Scan for the cell matching the given text and deliver its (X, Y) coordinate at center. 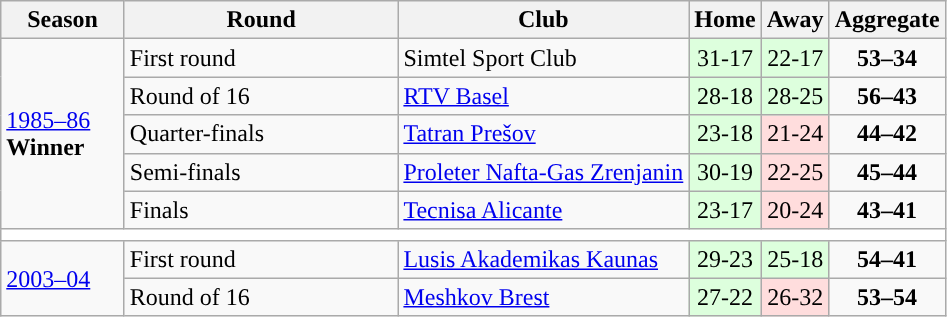
Season (63, 20)
30-19 (725, 172)
20-24 (795, 210)
43–41 (887, 210)
22-25 (795, 172)
31-17 (725, 58)
Meshkov Brest (544, 297)
Simtel Sport Club (544, 58)
2003–04 (63, 278)
Club (544, 20)
Away (795, 20)
Aggregate (887, 20)
29-23 (725, 259)
25-18 (795, 259)
45–44 (887, 172)
23-17 (725, 210)
Home (725, 20)
Proleter Nafta-Gas Zrenjanin (544, 172)
1985–86 Winner (63, 134)
26-32 (795, 297)
54–41 (887, 259)
53–34 (887, 58)
28-25 (795, 96)
21-24 (795, 134)
53–54 (887, 297)
Round (261, 20)
23-18 (725, 134)
Quarter-finals (261, 134)
Tatran Prešov (544, 134)
RTV Basel (544, 96)
28-18 (725, 96)
44–42 (887, 134)
Lusis Akademikas Kaunas (544, 259)
Finals (261, 210)
56–43 (887, 96)
22-17 (795, 58)
Tecnisa Alicante (544, 210)
Semi-finals (261, 172)
27-22 (725, 297)
